Identify which cell holds the provided text, then report its (X, Y) central coordinate. 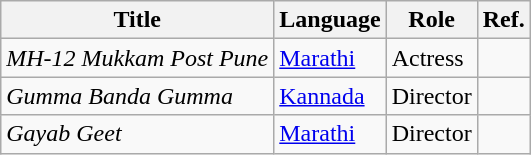
Actress (432, 58)
Language (330, 20)
Gayab Geet (138, 134)
Gumma Banda Gumma (138, 96)
Role (432, 20)
Ref. (504, 20)
Title (138, 20)
Kannada (330, 96)
MH-12 Mukkam Post Pune (138, 58)
